Determine the (X, Y) coordinate at the center of the cell enclosing the given text.  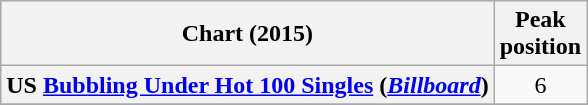
US Bubbling Under Hot 100 Singles (Billboard) (248, 85)
Peakposition (540, 34)
6 (540, 85)
Chart (2015) (248, 34)
